From the cell containing the given text, extract its center point as [X, Y] coordinate. 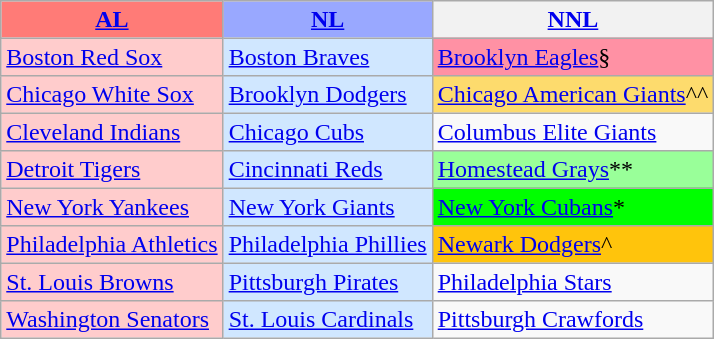
NNL [573, 20]
St. Louis Browns [112, 282]
Chicago White Sox [112, 94]
Cleveland Indians [112, 132]
New York Yankees [112, 206]
Cincinnati Reds [328, 170]
NL [328, 20]
Homestead Grays** [573, 170]
Philadelphia Stars [573, 282]
AL [112, 20]
Pittsburgh Pirates [328, 282]
Brooklyn Dodgers [328, 94]
Chicago Cubs [328, 132]
Columbus Elite Giants [573, 132]
New York Giants [328, 206]
Boston Braves [328, 56]
St. Louis Cardinals [328, 318]
Pittsburgh Crawfords [573, 318]
Brooklyn Eagles§ [573, 56]
Chicago American Giants^^ [573, 94]
New York Cubans* [573, 206]
Boston Red Sox [112, 56]
Philadelphia Athletics [112, 244]
Washington Senators [112, 318]
Detroit Tigers [112, 170]
Newark Dodgers^ [573, 244]
Philadelphia Phillies [328, 244]
